Find where the given text appears and provide that cell's center as (X, Y) coordinate. 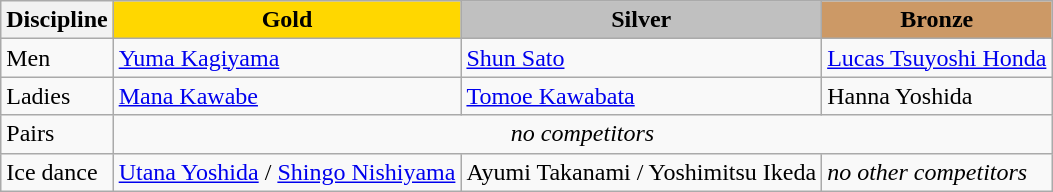
Discipline (57, 20)
Gold (287, 20)
Tomoe Kawabata (642, 96)
Yuma Kagiyama (287, 58)
no other competitors (937, 172)
Pairs (57, 134)
Shun Sato (642, 58)
Ayumi Takanami / Yoshimitsu Ikeda (642, 172)
Silver (642, 20)
Hanna Yoshida (937, 96)
Bronze (937, 20)
Men (57, 58)
no competitors (582, 134)
Utana Yoshida / Shingo Nishiyama (287, 172)
Lucas Tsuyoshi Honda (937, 58)
Mana Kawabe (287, 96)
Ladies (57, 96)
Ice dance (57, 172)
